Identify which cell holds the provided text, then report its [x, y] central coordinate. 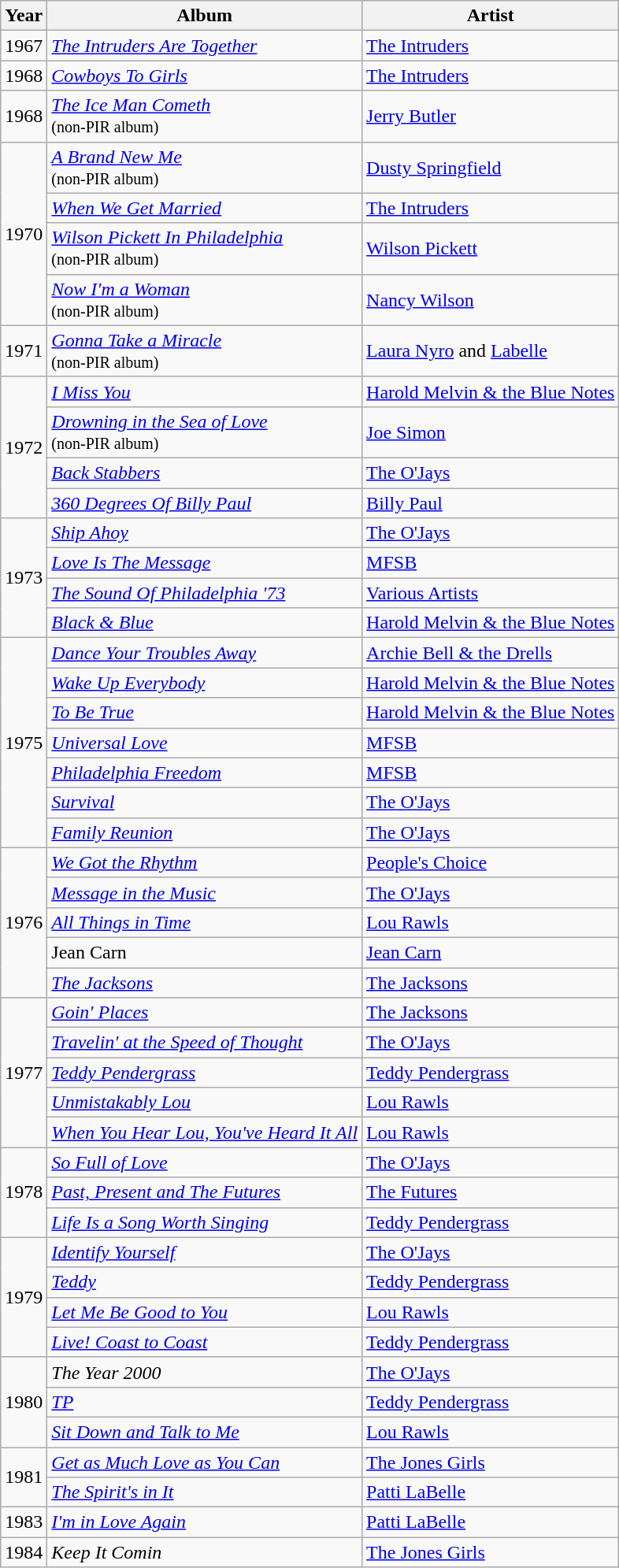
1970 [24, 233]
Year [24, 16]
1975 [24, 743]
Cowboys To Girls [205, 76]
Travelin' at the Speed of Thought [205, 1043]
Album [205, 16]
Joe Simon [491, 432]
Teddy [205, 1282]
A Brand New Me(non-PIR album) [205, 167]
The Ice Man Cometh(non-PIR album) [205, 117]
Archie Bell & the Drells [491, 653]
1972 [24, 447]
Artist [491, 16]
The Year 2000 [205, 1372]
People's Choice [491, 862]
1973 [24, 578]
Love Is The Message [205, 563]
Dance Your Troubles Away [205, 653]
1979 [24, 1297]
Family Reunion [205, 832]
Black & Blue [205, 623]
Wilson Pickett In Philadelphia(non-PIR album) [205, 249]
Keep It Comin [205, 1552]
The Spirit's in It [205, 1492]
Unmistakably Lou [205, 1103]
So Full of Love [205, 1162]
1981 [24, 1477]
Universal Love [205, 743]
Jerry Butler [491, 117]
Message in the Music [205, 892]
The Sound Of Philadelphia '73 [205, 593]
Gonna Take a Miracle(non-PIR album) [205, 351]
Billy Paul [491, 503]
1971 [24, 351]
Back Stabbers [205, 473]
When You Hear Lou, You've Heard It All [205, 1132]
We Got the Rhythm [205, 862]
1976 [24, 922]
Live! Coast to Coast [205, 1342]
Now I'm a Woman(non-PIR album) [205, 299]
1980 [24, 1402]
Survival [205, 803]
1983 [24, 1522]
Drowning in the Sea of Love(non-PIR album) [205, 432]
1977 [24, 1073]
Nancy Wilson [491, 299]
Ship Ahoy [205, 533]
360 Degrees Of Billy Paul [205, 503]
Wake Up Everybody [205, 683]
I'm in Love Again [205, 1522]
I Miss You [205, 391]
The Futures [491, 1192]
Wilson Pickett [491, 249]
Get as Much Love as You Can [205, 1462]
Goin' Places [205, 1013]
When We Get Married [205, 208]
Let Me Be Good to You [205, 1312]
Laura Nyro and Labelle [491, 351]
Various Artists [491, 593]
TP [205, 1402]
1967 [24, 46]
1978 [24, 1192]
Sit Down and Talk to Me [205, 1432]
All Things in Time [205, 922]
To Be True [205, 713]
Dusty Springfield [491, 167]
1984 [24, 1552]
Life Is a Song Worth Singing [205, 1222]
Philadelphia Freedom [205, 773]
Past, Present and The Futures [205, 1192]
Identify Yourself [205, 1252]
The Intruders Are Together [205, 46]
